Capture the cell that displays the provided text and extract its (x, y) central coordinate. 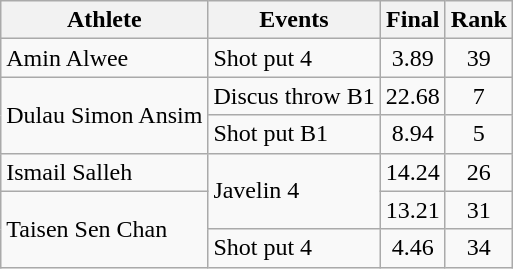
34 (478, 248)
Javelin 4 (294, 191)
Athlete (104, 20)
Final (412, 20)
Dulau Simon Ansim (104, 115)
Discus throw B1 (294, 96)
8.94 (412, 134)
7 (478, 96)
31 (478, 210)
5 (478, 134)
Events (294, 20)
4.46 (412, 248)
Ismail Salleh (104, 172)
22.68 (412, 96)
26 (478, 172)
Amin Alwee (104, 58)
Rank (478, 20)
13.21 (412, 210)
Shot put B1 (294, 134)
3.89 (412, 58)
14.24 (412, 172)
39 (478, 58)
Taisen Sen Chan (104, 229)
